Search for the cell housing the specified text and yield its [x, y] center coordinate. 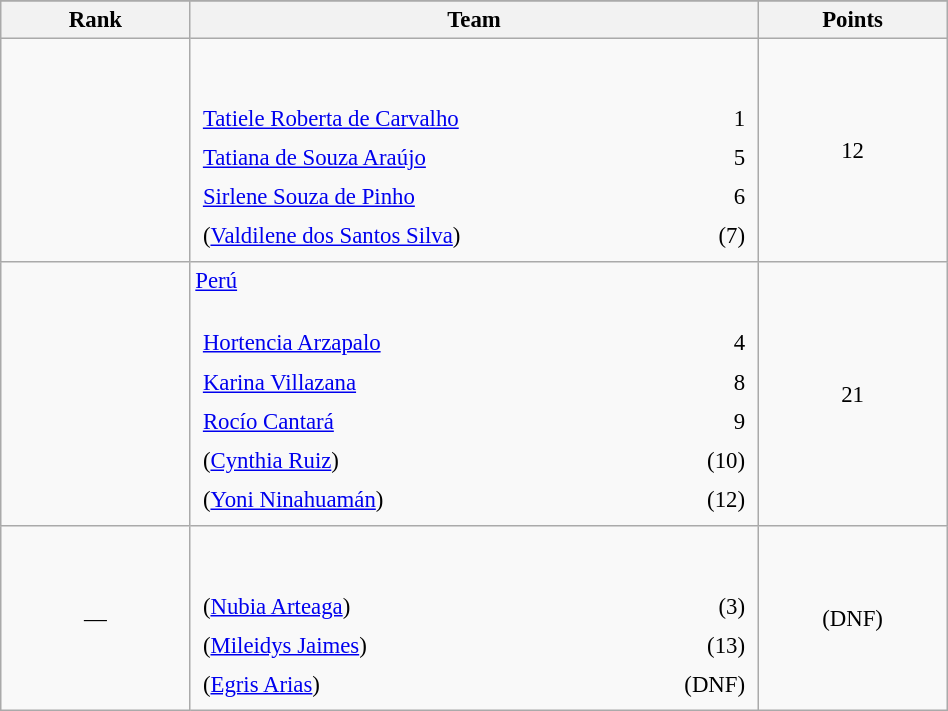
Tatiana de Souza Araújo [440, 158]
(Nubia Arteaga) [394, 606]
(12) [696, 499]
(Mileidys Jaimes) [394, 645]
Points [852, 20]
5 [718, 158]
6 [718, 197]
(10) [696, 460]
(Egris Arias) [394, 684]
(7) [718, 236]
— [96, 618]
Tatiele Roberta de Carvalho [440, 119]
Hortencia Arzapalo [418, 343]
Rank [96, 20]
(Yoni Ninahuamán) [418, 499]
8 [696, 382]
9 [696, 421]
12 [852, 151]
Rocío Cantará [418, 421]
(Nubia Arteaga) (3) (Mileidys Jaimes) (13) (Egris Arias) (DNF) [474, 618]
(Cynthia Ruiz) [418, 460]
Tatiele Roberta de Carvalho 1 Tatiana de Souza Araújo 5 Sirlene Souza de Pinho 6 (Valdilene dos Santos Silva) (7) [474, 151]
Sirlene Souza de Pinho [440, 197]
1 [718, 119]
4 [696, 343]
(Valdilene dos Santos Silva) [440, 236]
Karina Villazana [418, 382]
21 [852, 394]
(3) [671, 606]
Perú Hortencia Arzapalo 4 Karina Villazana 8 Rocío Cantará 9 (Cynthia Ruiz) (10) (Yoni Ninahuamán) (12) [474, 394]
(13) [671, 645]
Team [474, 20]
